Return the (x, y) coordinate for the center point of the cell that contains the specified text.  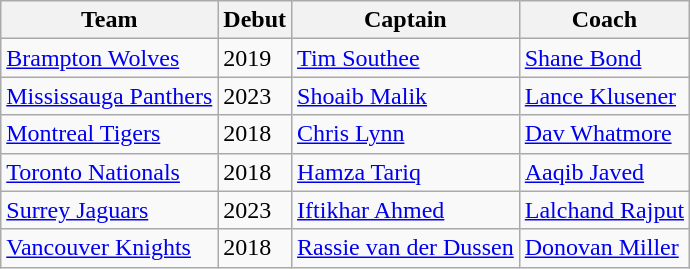
Chris Lynn (406, 134)
Team (110, 20)
Montreal Tigers (110, 134)
Aaqib Javed (604, 172)
Shane Bond (604, 58)
Hamza Tariq (406, 172)
Surrey Jaguars (110, 210)
Iftikhar Ahmed (406, 210)
Shoaib Malik (406, 96)
2019 (255, 58)
Lance Klusener (604, 96)
Rassie van der Dussen (406, 248)
Vancouver Knights (110, 248)
Mississauga Panthers (110, 96)
Brampton Wolves (110, 58)
Debut (255, 20)
Dav Whatmore (604, 134)
Tim Southee (406, 58)
Lalchand Rajput (604, 210)
Coach (604, 20)
Toronto Nationals (110, 172)
Captain (406, 20)
Donovan Miller (604, 248)
